Identify which cell holds the provided text, then report its [x, y] central coordinate. 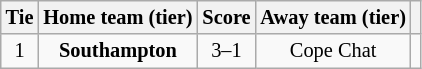
Cope Chat [332, 51]
Score [226, 17]
Southampton [118, 51]
Tie [20, 17]
3–1 [226, 51]
Home team (tier) [118, 17]
1 [20, 51]
Away team (tier) [332, 17]
